Provide the [x, y] coordinate of the cell's center where the given text is located.  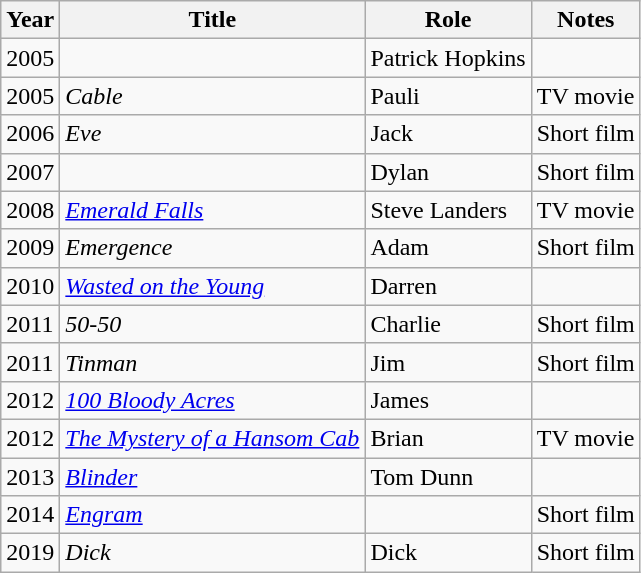
Jack [448, 134]
2010 [30, 286]
50-50 [212, 324]
2007 [30, 172]
Patrick Hopkins [448, 58]
Darren [448, 286]
James [448, 400]
Role [448, 20]
Cable [212, 96]
100 Bloody Acres [212, 400]
Engram [212, 515]
2019 [30, 553]
2008 [30, 210]
Jim [448, 362]
2006 [30, 134]
Charlie [448, 324]
Blinder [212, 477]
Notes [586, 20]
Tinman [212, 362]
The Mystery of a Hansom Cab [212, 438]
Year [30, 20]
Brian [448, 438]
Eve [212, 134]
Title [212, 20]
Adam [448, 248]
Dylan [448, 172]
Tom Dunn [448, 477]
2009 [30, 248]
Emerald Falls [212, 210]
Pauli [448, 96]
Wasted on the Young [212, 286]
Emergence [212, 248]
2014 [30, 515]
Steve Landers [448, 210]
2013 [30, 477]
